Identify which cell holds the provided text, then report its (x, y) central coordinate. 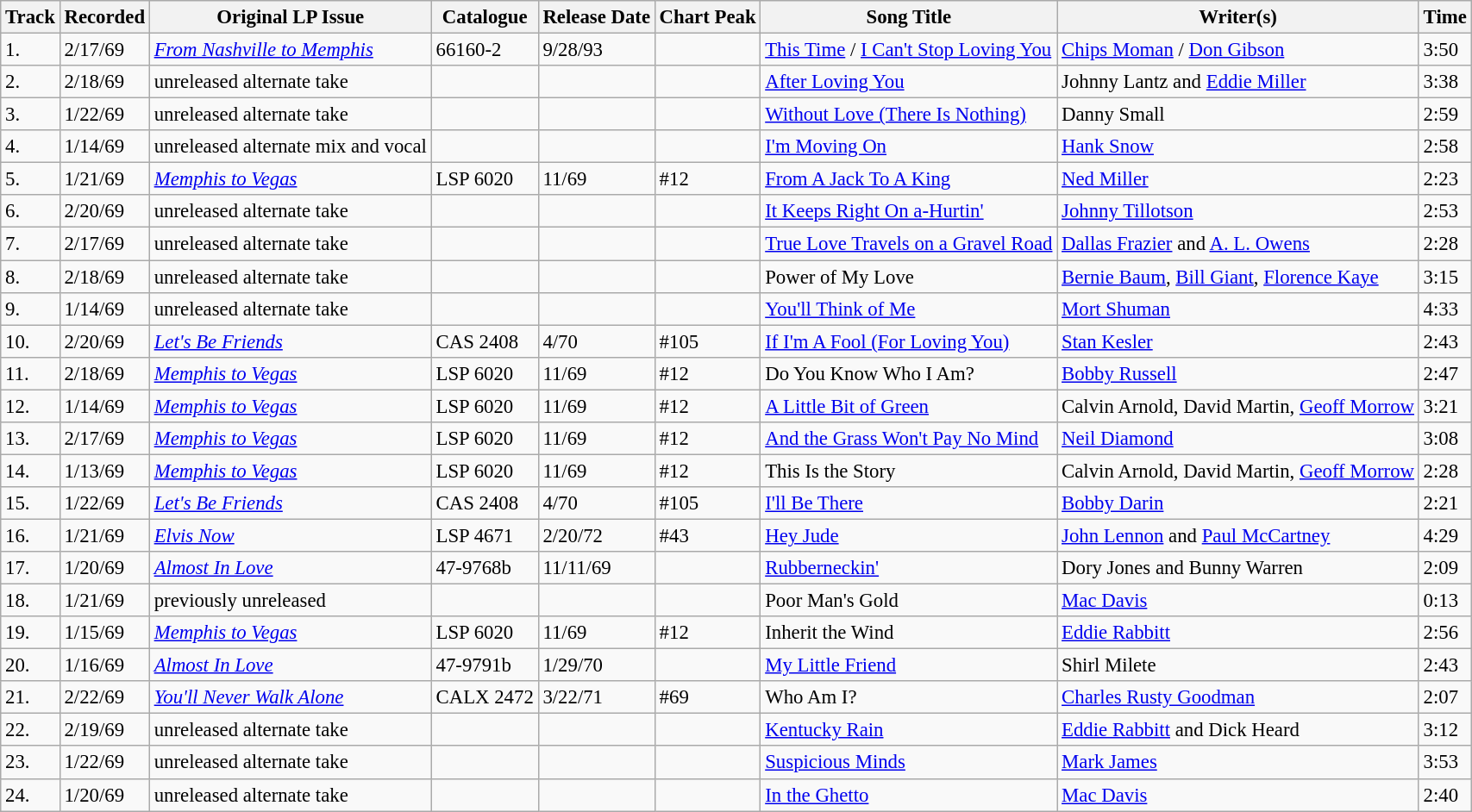
Neil Diamond (1238, 439)
Charles Rusty Goodman (1238, 697)
Johnny Tillotson (1238, 211)
CALX 2472 (485, 697)
Rubberneckin' (909, 568)
Bobby Russell (1238, 373)
3:15 (1445, 277)
2:07 (1445, 697)
4. (30, 147)
Writer(s) (1238, 17)
Danny Small (1238, 115)
Original LP Issue (290, 17)
2:47 (1445, 373)
20. (30, 665)
Dallas Frazier and A. L. Owens (1238, 244)
A Little Bit of Green (909, 406)
Bobby Darin (1238, 503)
2/22/69 (104, 697)
17. (30, 568)
Shirl Milete (1238, 665)
unreleased alternate mix and vocal (290, 147)
4:33 (1445, 309)
Without Love (There Is Nothing) (909, 115)
2:53 (1445, 211)
Mark James (1238, 763)
2:58 (1445, 147)
Do You Know Who I Am? (909, 373)
22. (30, 730)
24. (30, 795)
Release Date (597, 17)
3/22/71 (597, 697)
2:59 (1445, 115)
16. (30, 535)
Eddie Rabbitt and Dick Heard (1238, 730)
Hey Jude (909, 535)
2:21 (1445, 503)
2:23 (1445, 179)
Track (30, 17)
10. (30, 341)
Dory Jones and Bunny Warren (1238, 568)
14. (30, 471)
After Loving You (909, 82)
True Love Travels on a Gravel Road (909, 244)
Hank Snow (1238, 147)
19. (30, 633)
Bernie Baum, Bill Giant, Florence Kaye (1238, 277)
#69 (707, 697)
Recorded (104, 17)
13. (30, 439)
21. (30, 697)
47-9768b (485, 568)
In the Ghetto (909, 795)
Chips Moman / Don Gibson (1238, 50)
1. (30, 50)
This Is the Story (909, 471)
3:53 (1445, 763)
2/19/69 (104, 730)
3:50 (1445, 50)
This Time / I Can't Stop Loving You (909, 50)
Eddie Rabbitt (1238, 633)
11/11/69 (597, 568)
LSP 4671 (485, 535)
It Keeps Right On a-Hurtin' (909, 211)
2:56 (1445, 633)
2/20/72 (597, 535)
4:29 (1445, 535)
3:38 (1445, 82)
Elvis Now (290, 535)
#43 (707, 535)
Time (1445, 17)
Mort Shuman (1238, 309)
3. (30, 115)
Catalogue (485, 17)
Johnny Lantz and Eddie Miller (1238, 82)
If I'm A Fool (For Loving You) (909, 341)
9/28/93 (597, 50)
6. (30, 211)
previously unreleased (290, 601)
18. (30, 601)
You'll Think of Me (909, 309)
Ned Miller (1238, 179)
I'll Be There (909, 503)
Suspicious Minds (909, 763)
1/29/70 (597, 665)
2. (30, 82)
My Little Friend (909, 665)
I'm Moving On (909, 147)
5. (30, 179)
8. (30, 277)
1/15/69 (104, 633)
9. (30, 309)
Song Title (909, 17)
2:40 (1445, 795)
7. (30, 244)
1/13/69 (104, 471)
Power of My Love (909, 277)
Inherit the Wind (909, 633)
15. (30, 503)
3:12 (1445, 730)
Chart Peak (707, 17)
11. (30, 373)
From A Jack To A King (909, 179)
12. (30, 406)
John Lennon and Paul McCartney (1238, 535)
23. (30, 763)
1/16/69 (104, 665)
47-9791b (485, 665)
3:21 (1445, 406)
3:08 (1445, 439)
Kentucky Rain (909, 730)
You'll Never Walk Alone (290, 697)
66160-2 (485, 50)
Stan Kesler (1238, 341)
Who Am I? (909, 697)
2:09 (1445, 568)
From Nashville to Memphis (290, 50)
And the Grass Won't Pay No Mind (909, 439)
Poor Man's Gold (909, 601)
0:13 (1445, 601)
